Capture the cell that displays the provided text and extract its (x, y) central coordinate. 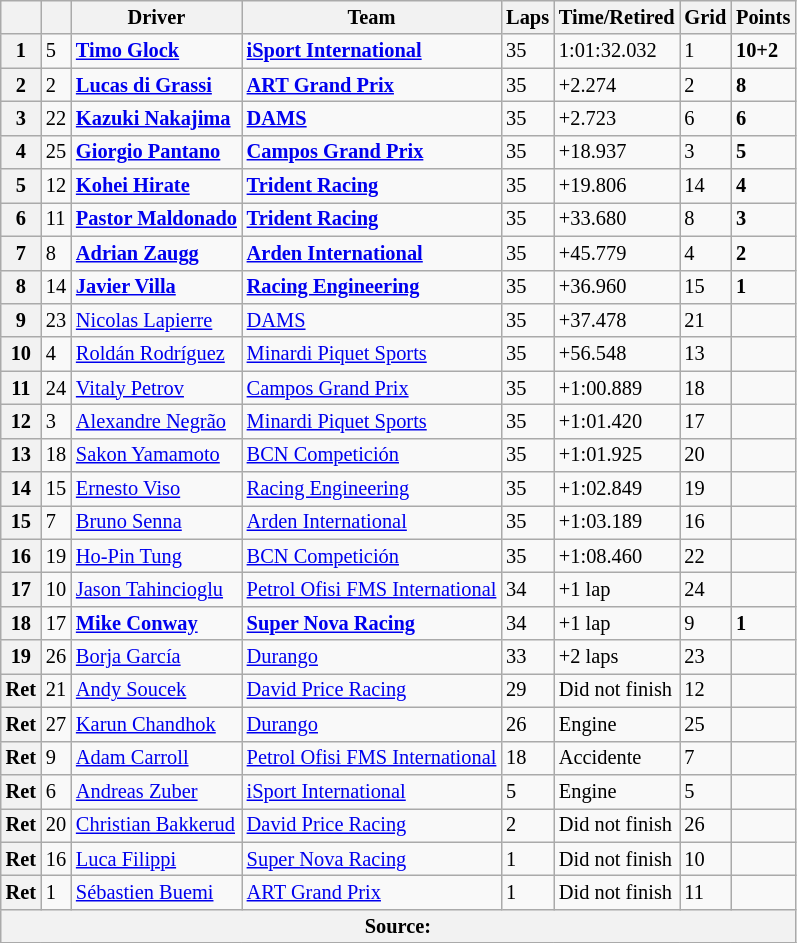
Luca Filippi (156, 859)
Pastor Maldonado (156, 219)
Laps (528, 17)
Andy Soucek (156, 690)
Time/Retired (617, 17)
Mike Conway (156, 623)
+1:02.849 (617, 489)
Andreas Zuber (156, 791)
29 (528, 690)
+1:00.889 (617, 388)
+18.937 (617, 152)
1:01:32.032 (617, 51)
Ernesto Viso (156, 489)
Driver (156, 17)
+2 laps (617, 657)
Source: (398, 926)
27 (56, 724)
Kohei Hirate (156, 186)
+1:03.189 (617, 522)
Bruno Senna (156, 522)
+37.478 (617, 320)
Team (372, 17)
Sakon Yamamoto (156, 455)
33 (528, 657)
Giorgio Pantano (156, 152)
Points (763, 17)
Vitaly Petrov (156, 388)
Jason Tahincioglu (156, 589)
Borja García (156, 657)
10+2 (763, 51)
+2.723 (617, 118)
+1:01.420 (617, 421)
Alexandre Negrão (156, 421)
Kazuki Nakajima (156, 118)
Nicolas Lapierre (156, 320)
+56.548 (617, 354)
Roldán Rodríguez (156, 354)
+2.274 (617, 85)
Karun Chandhok (156, 724)
Sébastien Buemi (156, 892)
+33.680 (617, 219)
+1:01.925 (617, 455)
Lucas di Grassi (156, 85)
Accidente (617, 758)
Ho-Pin Tung (156, 556)
+19.806 (617, 186)
Christian Bakkerud (156, 825)
+1:08.460 (617, 556)
Grid (706, 17)
Javier Villa (156, 287)
Adam Carroll (156, 758)
Adrian Zaugg (156, 253)
+45.779 (617, 253)
+36.960 (617, 287)
Timo Glock (156, 51)
